Identify which cell holds the provided text, then report its [x, y] central coordinate. 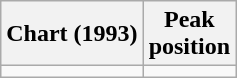
Chart (1993) [72, 34]
Peakposition [189, 34]
